Detect which cell encompasses the target text, then output its [x, y] center coordinate. 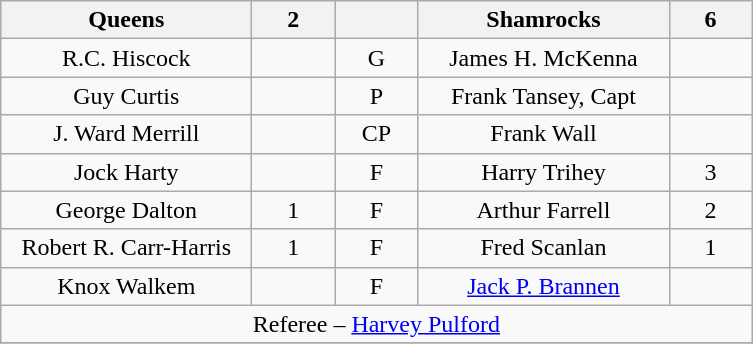
Referee – Harvey Pulford [376, 324]
G [376, 58]
George Dalton [126, 210]
Fred Scanlan [544, 248]
J. Ward Merrill [126, 134]
P [376, 96]
Knox Walkem [126, 286]
Shamrocks [544, 20]
Jock Harty [126, 172]
Guy Curtis [126, 96]
Queens [126, 20]
R.C. Hiscock [126, 58]
Jack P. Brannen [544, 286]
CP [376, 134]
Frank Wall [544, 134]
Arthur Farrell [544, 210]
Frank Tansey, Capt [544, 96]
James H. McKenna [544, 58]
3 [710, 172]
Robert R. Carr-Harris [126, 248]
6 [710, 20]
Harry Trihey [544, 172]
